For the text-containing cell, return its midpoint in [X, Y] coordinate format. 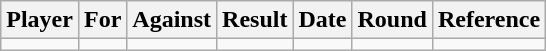
Result [255, 20]
Player [40, 20]
For [102, 20]
Round [392, 20]
Date [322, 20]
Against [172, 20]
Reference [488, 20]
